Detect which cell encompasses the target text, then output its (x, y) center coordinate. 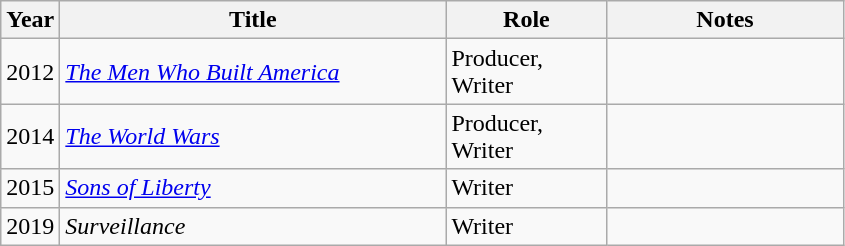
2014 (30, 136)
Year (30, 20)
Surveillance (253, 226)
2019 (30, 226)
2015 (30, 188)
The Men Who Built America (253, 72)
Title (253, 20)
Role (526, 20)
2012 (30, 72)
Sons of Liberty (253, 188)
Notes (725, 20)
The World Wars (253, 136)
